Detect which cell encompasses the target text, then output its [X, Y] center coordinate. 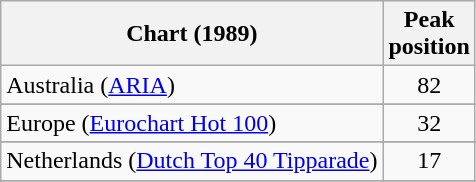
Peakposition [429, 34]
32 [429, 123]
Australia (ARIA) [192, 85]
Chart (1989) [192, 34]
82 [429, 85]
Netherlands (Dutch Top 40 Tipparade) [192, 161]
17 [429, 161]
Europe (Eurochart Hot 100) [192, 123]
